Locate the cell with the specified text and output its [x, y] center coordinate. 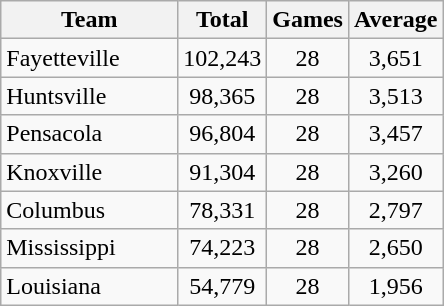
Huntsville [90, 96]
Pensacola [90, 134]
Louisiana [90, 286]
3,260 [396, 172]
Total [222, 20]
Fayetteville [90, 58]
3,651 [396, 58]
2,650 [396, 248]
74,223 [222, 248]
1,956 [396, 286]
54,779 [222, 286]
3,513 [396, 96]
98,365 [222, 96]
3,457 [396, 134]
Team [90, 20]
102,243 [222, 58]
Average [396, 20]
Knoxville [90, 172]
96,804 [222, 134]
Mississippi [90, 248]
2,797 [396, 210]
Columbus [90, 210]
Games [308, 20]
91,304 [222, 172]
78,331 [222, 210]
